Provide the (X, Y) coordinate of the cell's center where the given text is located.  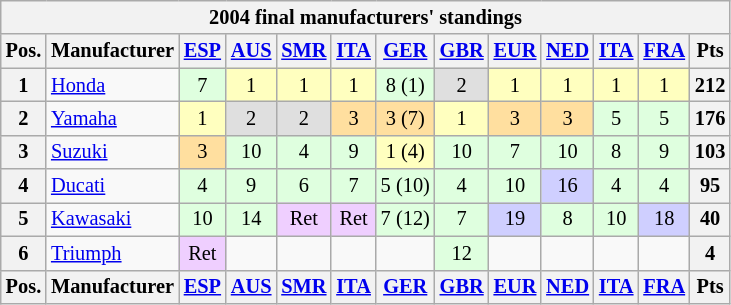
7 (12) (406, 219)
Kawasaki (112, 219)
3 (7) (406, 118)
1 (4) (406, 152)
18 (664, 219)
Yamaha (112, 118)
Suzuki (112, 152)
5 (10) (406, 186)
12 (462, 253)
95 (710, 186)
Honda (112, 85)
16 (568, 186)
Triumph (112, 253)
40 (710, 219)
14 (251, 219)
2004 final manufacturers' standings (366, 17)
Ducati (112, 186)
212 (710, 85)
103 (710, 152)
8 (1) (406, 85)
176 (710, 118)
19 (516, 219)
